Locate the cell with the specified text and output its (X, Y) center coordinate. 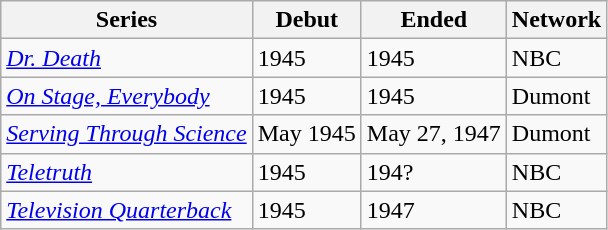
194? (434, 172)
Series (126, 20)
1947 (434, 210)
Debut (306, 20)
Teletruth (126, 172)
May 27, 1947 (434, 134)
Ended (434, 20)
Network (556, 20)
On Stage, Everybody (126, 96)
Dr. Death (126, 58)
May 1945 (306, 134)
Serving Through Science (126, 134)
Television Quarterback (126, 210)
